Output the (X, Y) coordinate of the center of the cell containing the given text.  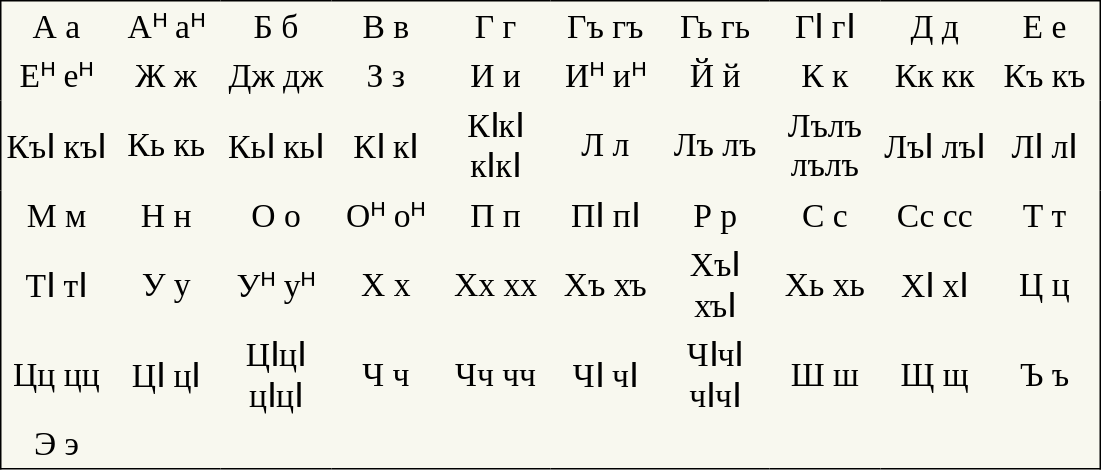
У у (166, 285)
Ч ч (386, 375)
Лъ лъ (715, 145)
О о (276, 215)
Иᵸ иᵸ (605, 76)
ЦӀ цӀ (166, 375)
КӀкӀ кӀкӀ (496, 145)
Ш ш (825, 375)
С с (825, 215)
Дж дж (276, 76)
Кк кк (935, 76)
Е е (1046, 26)
ЦӀцӀ цӀцӀ (276, 375)
Р р (715, 215)
ЛъӀ лъӀ (935, 145)
В в (386, 26)
ТӀ тӀ (56, 285)
Щ щ (935, 375)
ЧӀ чӀ (605, 375)
Гь гь (715, 26)
КьӀ кьӀ (276, 145)
Й й (715, 76)
Хъ хъ (605, 285)
Гъ гъ (605, 26)
ГӀ гӀ (825, 26)
Д д (935, 26)
Хх хх (496, 285)
Оᵸ оᵸ (386, 215)
Ъ ъ (1046, 375)
Къ къ (1046, 76)
Э э (56, 444)
Чч чч (496, 375)
Л л (605, 145)
П п (496, 215)
ЧӀчӀ чӀчӀ (715, 375)
Х х (386, 285)
Ц ц (1046, 285)
ХӀ хӀ (935, 285)
ХъӀ хъӀ (715, 285)
Аᵸ аᵸ (166, 26)
К к (825, 76)
Ж ж (166, 76)
Б б (276, 26)
М м (56, 215)
Еᵸ еᵸ (56, 76)
А а (56, 26)
Т т (1046, 215)
И и (496, 76)
Хь хь (825, 285)
ЛӀ лӀ (1046, 145)
З з (386, 76)
Кь кь (166, 145)
КъӀ къӀ (56, 145)
Лълъ лълъ (825, 145)
Н н (166, 215)
КӀ кӀ (386, 145)
Цц цц (56, 375)
Уᵸ уᵸ (276, 285)
ПӀ пӀ (605, 215)
Сс сс (935, 215)
Г г (496, 26)
